For the text-containing cell, return its midpoint in (X, Y) coordinate format. 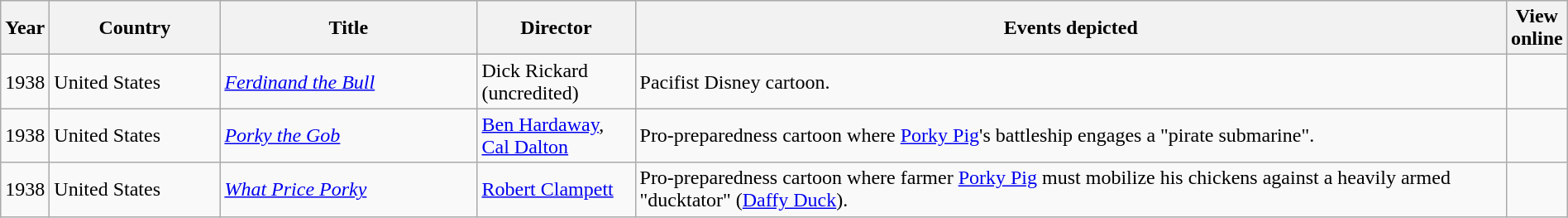
Viewonline (1537, 28)
Director (556, 28)
Events depicted (1070, 28)
Pro-preparedness cartoon where Porky Pig's battleship engages a "pirate submarine". (1070, 136)
Year (25, 28)
Pacifist Disney cartoon. (1070, 81)
Porky the Gob (349, 136)
Title (349, 28)
Ben Hardaway, Cal Dalton (556, 136)
Pro-preparedness cartoon where farmer Porky Pig must mobilize his chickens against a heavily armed "ducktator" (Daffy Duck). (1070, 189)
Dick Rickard (uncredited) (556, 81)
Ferdinand the Bull (349, 81)
Country (135, 28)
What Price Porky (349, 189)
Robert Clampett (556, 189)
